Return the (x, y) coordinate for the center point of the cell that contains the specified text.  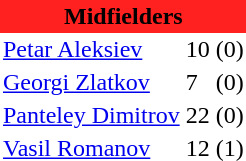
Petar Aleksiev (92, 50)
Panteley Dimitrov (92, 116)
Georgi Zlatkov (92, 82)
22 (198, 116)
7 (198, 82)
10 (198, 50)
